Extract the [x, y] coordinate from the center of the cell holding the provided text.  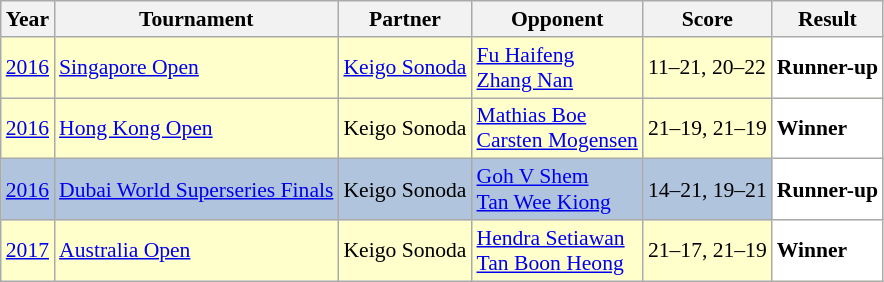
Singapore Open [196, 68]
Partner [404, 19]
Year [28, 19]
Australia Open [196, 250]
Score [708, 19]
21–19, 21–19 [708, 128]
Goh V Shem Tan Wee Kiong [556, 190]
Hong Kong Open [196, 128]
Hendra Setiawan Tan Boon Heong [556, 250]
Result [828, 19]
14–21, 19–21 [708, 190]
2017 [28, 250]
Tournament [196, 19]
21–17, 21–19 [708, 250]
Fu Haifeng Zhang Nan [556, 68]
Opponent [556, 19]
Mathias Boe Carsten Mogensen [556, 128]
11–21, 20–22 [708, 68]
Dubai World Superseries Finals [196, 190]
